For the text-containing cell, return its midpoint in [x, y] coordinate format. 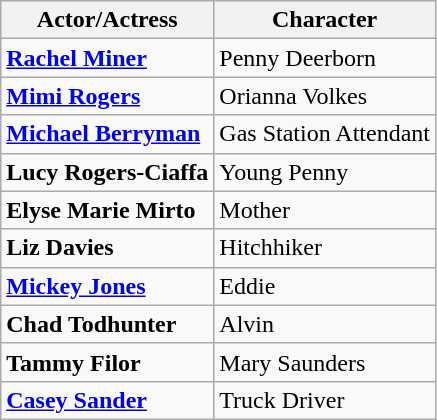
Elyse Marie Mirto [108, 210]
Tammy Filor [108, 362]
Mary Saunders [325, 362]
Mimi Rogers [108, 96]
Actor/Actress [108, 20]
Casey Sander [108, 400]
Lucy Rogers-Ciaffa [108, 172]
Eddie [325, 286]
Hitchhiker [325, 248]
Mickey Jones [108, 286]
Truck Driver [325, 400]
Mother [325, 210]
Character [325, 20]
Young Penny [325, 172]
Liz Davies [108, 248]
Alvin [325, 324]
Michael Berryman [108, 134]
Rachel Miner [108, 58]
Orianna Volkes [325, 96]
Chad Todhunter [108, 324]
Gas Station Attendant [325, 134]
Penny Deerborn [325, 58]
